Provide the [X, Y] coordinate of the cell's center where the given text is located.  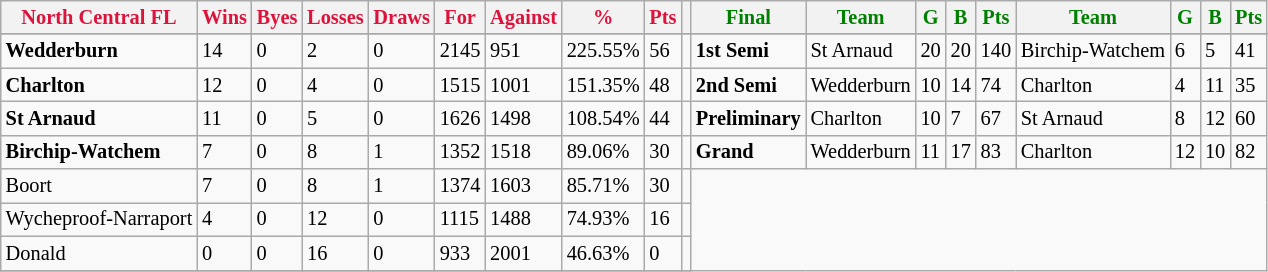
Losses [335, 17]
1488 [524, 219]
Against [524, 17]
2 [335, 51]
1352 [460, 152]
225.55% [604, 51]
44 [664, 118]
Wins [224, 17]
1518 [524, 152]
74.93% [604, 219]
1603 [524, 186]
48 [664, 85]
Wycheproof-Narraport [99, 219]
2001 [524, 253]
35 [1248, 85]
Boort [99, 186]
56 [664, 51]
Final [748, 17]
2nd Semi [748, 85]
1374 [460, 186]
17 [961, 152]
1st Semi [748, 51]
North Central FL [99, 17]
74 [996, 85]
151.35% [604, 85]
Donald [99, 253]
For [460, 17]
60 [1248, 118]
46.63% [604, 253]
1515 [460, 85]
108.54% [604, 118]
67 [996, 118]
41 [1248, 51]
82 [1248, 152]
1001 [524, 85]
Preliminary [748, 118]
6 [1185, 51]
83 [996, 152]
85.71% [604, 186]
1626 [460, 118]
Byes [277, 17]
1115 [460, 219]
951 [524, 51]
1498 [524, 118]
2145 [460, 51]
Draws [402, 17]
% [604, 17]
89.06% [604, 152]
933 [460, 253]
Grand [748, 152]
140 [996, 51]
